From the cell containing the given text, extract its center point as [X, Y] coordinate. 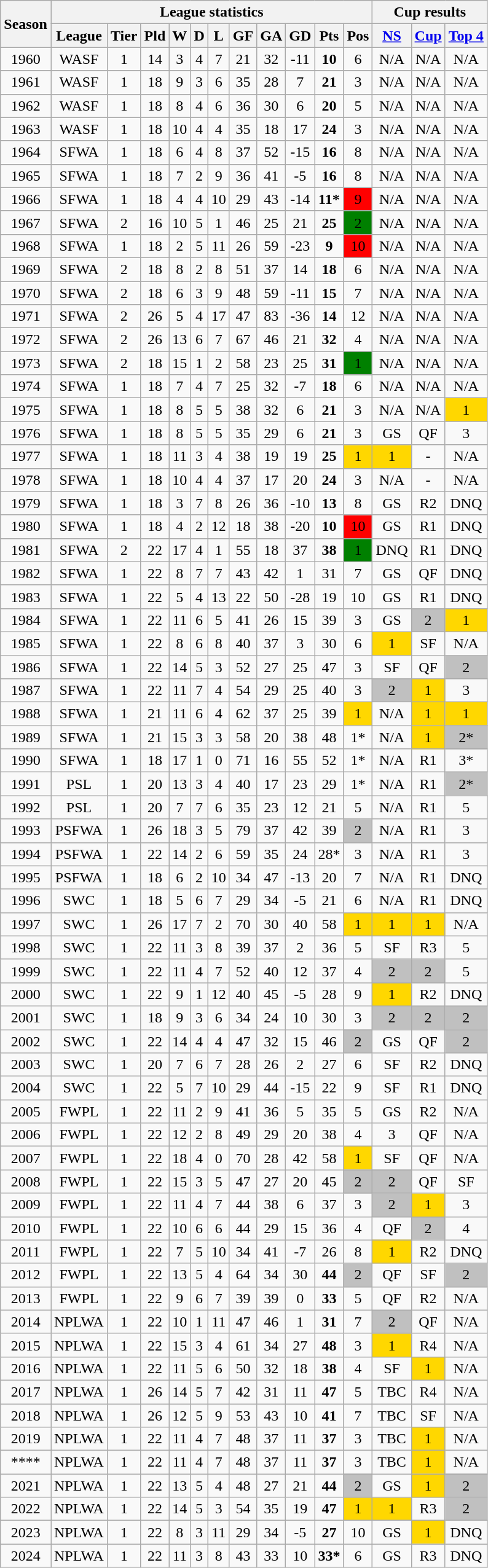
-20 [300, 527]
1994 [26, 854]
2008 [26, 1182]
1962 [26, 106]
1990 [26, 761]
1971 [26, 316]
2004 [26, 1088]
2021 [26, 1486]
28* [329, 854]
64 [243, 1275]
71 [243, 761]
83 [272, 316]
NS [392, 36]
1988 [26, 714]
2019 [26, 1439]
49 [243, 1135]
3* [466, 761]
2002 [26, 1041]
1998 [26, 947]
1961 [26, 82]
1996 [26, 901]
1973 [26, 363]
2016 [26, 1368]
Top 4 [466, 36]
League statistics [211, 12]
-13 [300, 877]
1981 [26, 550]
1999 [26, 971]
1983 [26, 597]
1991 [26, 784]
1987 [26, 691]
1992 [26, 807]
1964 [26, 152]
2015 [26, 1345]
L [219, 36]
2022 [26, 1509]
2006 [26, 1135]
1960 [26, 59]
33* [329, 1556]
-10 [300, 503]
GD [300, 36]
1975 [26, 410]
1976 [26, 433]
-23 [300, 246]
2010 [26, 1228]
-36 [300, 316]
1965 [26, 176]
GA [272, 36]
2007 [26, 1158]
1969 [26, 269]
11* [329, 199]
2011 [26, 1252]
-28 [300, 597]
2009 [26, 1205]
2013 [26, 1298]
67 [243, 340]
1979 [26, 503]
Cup [428, 36]
Pos [358, 36]
W [179, 36]
1963 [26, 129]
1980 [26, 527]
1978 [26, 480]
53 [243, 1415]
-14 [300, 199]
1968 [26, 246]
1986 [26, 667]
1972 [26, 340]
1970 [26, 293]
2000 [26, 994]
61 [243, 1345]
1985 [26, 643]
1989 [26, 737]
2014 [26, 1322]
1984 [26, 620]
2005 [26, 1111]
2017 [26, 1392]
1993 [26, 831]
1995 [26, 877]
2023 [26, 1532]
Cup results [430, 12]
1967 [26, 222]
1977 [26, 457]
2012 [26, 1275]
1966 [26, 199]
D [199, 36]
2003 [26, 1065]
2001 [26, 1017]
1982 [26, 573]
1997 [26, 924]
Season [26, 24]
Tier [124, 36]
Pld [155, 36]
51 [243, 269]
1974 [26, 386]
62 [243, 714]
Pts [329, 36]
GF [243, 36]
79 [243, 831]
2024 [26, 1556]
**** [26, 1462]
League [79, 36]
2018 [26, 1415]
